Capture the cell that displays the provided text and extract its [x, y] central coordinate. 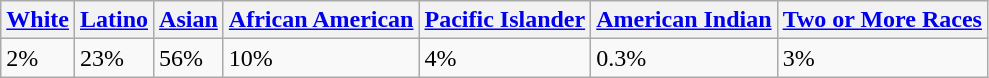
White [38, 20]
2% [38, 58]
Two or More Races [882, 20]
10% [321, 58]
African American [321, 20]
23% [114, 58]
Pacific Islander [505, 20]
0.3% [684, 58]
Latino [114, 20]
3% [882, 58]
4% [505, 58]
American Indian [684, 20]
56% [189, 58]
Asian [189, 20]
